Locate the cell with the specified text and output its (X, Y) center coordinate. 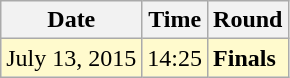
Round (248, 20)
14:25 (175, 58)
Finals (248, 58)
July 13, 2015 (72, 58)
Time (175, 20)
Date (72, 20)
